Find where the given text appears and provide that cell's center as [X, Y] coordinate. 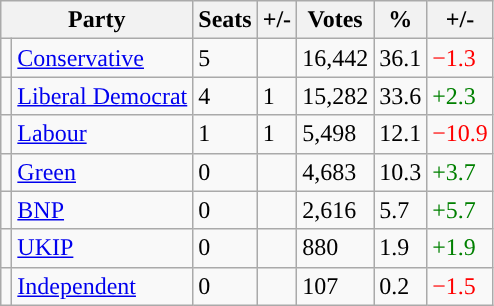
2,616 [336, 210]
15,282 [336, 96]
5.7 [400, 210]
12.1 [400, 134]
+1.9 [460, 248]
Labour [102, 134]
Votes [336, 20]
−1.3 [460, 58]
BNP [102, 210]
Party [97, 20]
107 [336, 286]
Conservative [102, 58]
36.1 [400, 58]
5,498 [336, 134]
10.3 [400, 172]
UKIP [102, 248]
16,442 [336, 58]
+2.3 [460, 96]
−10.9 [460, 134]
−1.5 [460, 286]
Green [102, 172]
5 [225, 58]
% [400, 20]
Seats [225, 20]
Independent [102, 286]
4 [225, 96]
4,683 [336, 172]
+5.7 [460, 210]
880 [336, 248]
+3.7 [460, 172]
33.6 [400, 96]
Liberal Democrat [102, 96]
0.2 [400, 286]
1.9 [400, 248]
